Detect which cell encompasses the target text, then output its (X, Y) center coordinate. 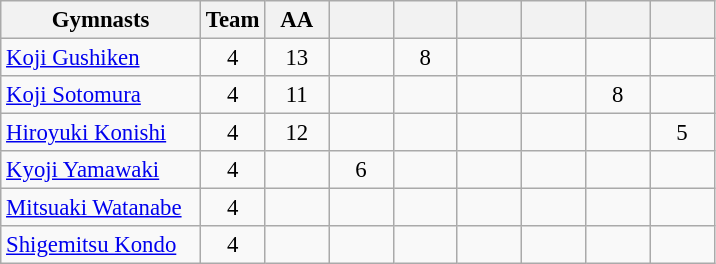
Team (232, 20)
Gymnasts (101, 20)
Mitsuaki Watanabe (101, 208)
Hiroyuki Konishi (101, 133)
Koji Sotomura (101, 95)
13 (297, 58)
6 (361, 170)
Kyoji Yamawaki (101, 170)
12 (297, 133)
5 (682, 133)
Shigemitsu Kondo (101, 245)
Koji Gushiken (101, 58)
AA (297, 20)
11 (297, 95)
